Scan for the cell matching the given text and deliver its [X, Y] coordinate at center. 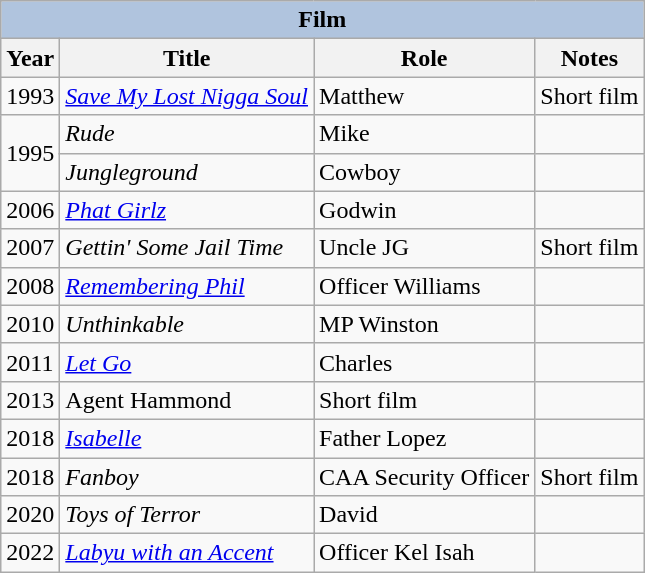
Isabelle [187, 438]
Remembering Phil [187, 286]
Let Go [187, 362]
Father Lopez [424, 438]
Unthinkable [187, 324]
Jungleground [187, 172]
Rude [187, 134]
Officer Kel Isah [424, 553]
1993 [30, 96]
Gettin' Some Jail Time [187, 248]
CAA Security Officer [424, 477]
Notes [590, 58]
2011 [30, 362]
2020 [30, 515]
Matthew [424, 96]
Uncle JG [424, 248]
Year [30, 58]
Save My Lost Nigga Soul [187, 96]
Labyu with an Accent [187, 553]
Officer Williams [424, 286]
Mike [424, 134]
David [424, 515]
Toys of Terror [187, 515]
2010 [30, 324]
2006 [30, 210]
2013 [30, 400]
Film [322, 20]
2007 [30, 248]
Charles [424, 362]
2022 [30, 553]
Phat Girlz [187, 210]
Title [187, 58]
Role [424, 58]
MP Winston [424, 324]
1995 [30, 153]
Fanboy [187, 477]
Cowboy [424, 172]
2008 [30, 286]
Agent Hammond [187, 400]
Godwin [424, 210]
